Scan for the cell matching the given text and deliver its (x, y) coordinate at center. 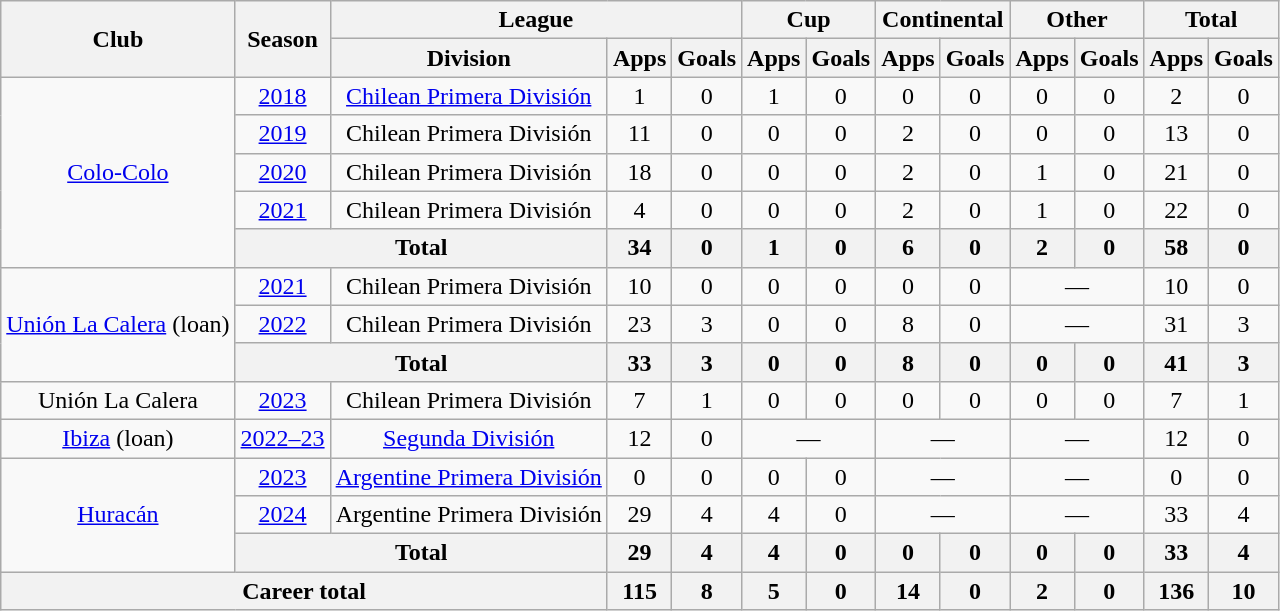
2020 (282, 172)
League (536, 20)
21 (1176, 172)
2018 (282, 96)
Division (468, 58)
2022 (282, 324)
Continental (943, 20)
2024 (282, 515)
Ibiza (loan) (118, 438)
Other (1077, 20)
Season (282, 39)
6 (908, 248)
Club (118, 39)
13 (1176, 134)
Huracán (118, 515)
115 (639, 591)
5 (774, 591)
Colo-Colo (118, 172)
Segunda División (468, 438)
41 (1176, 362)
31 (1176, 324)
2019 (282, 134)
136 (1176, 591)
Cup (809, 20)
2022–23 (282, 438)
Career total (304, 591)
18 (639, 172)
22 (1176, 210)
58 (1176, 248)
Unión La Calera (loan) (118, 324)
14 (908, 591)
34 (639, 248)
23 (639, 324)
11 (639, 134)
Unión La Calera (118, 400)
